Provide the (x, y) coordinate of the cell's center where the given text is located.  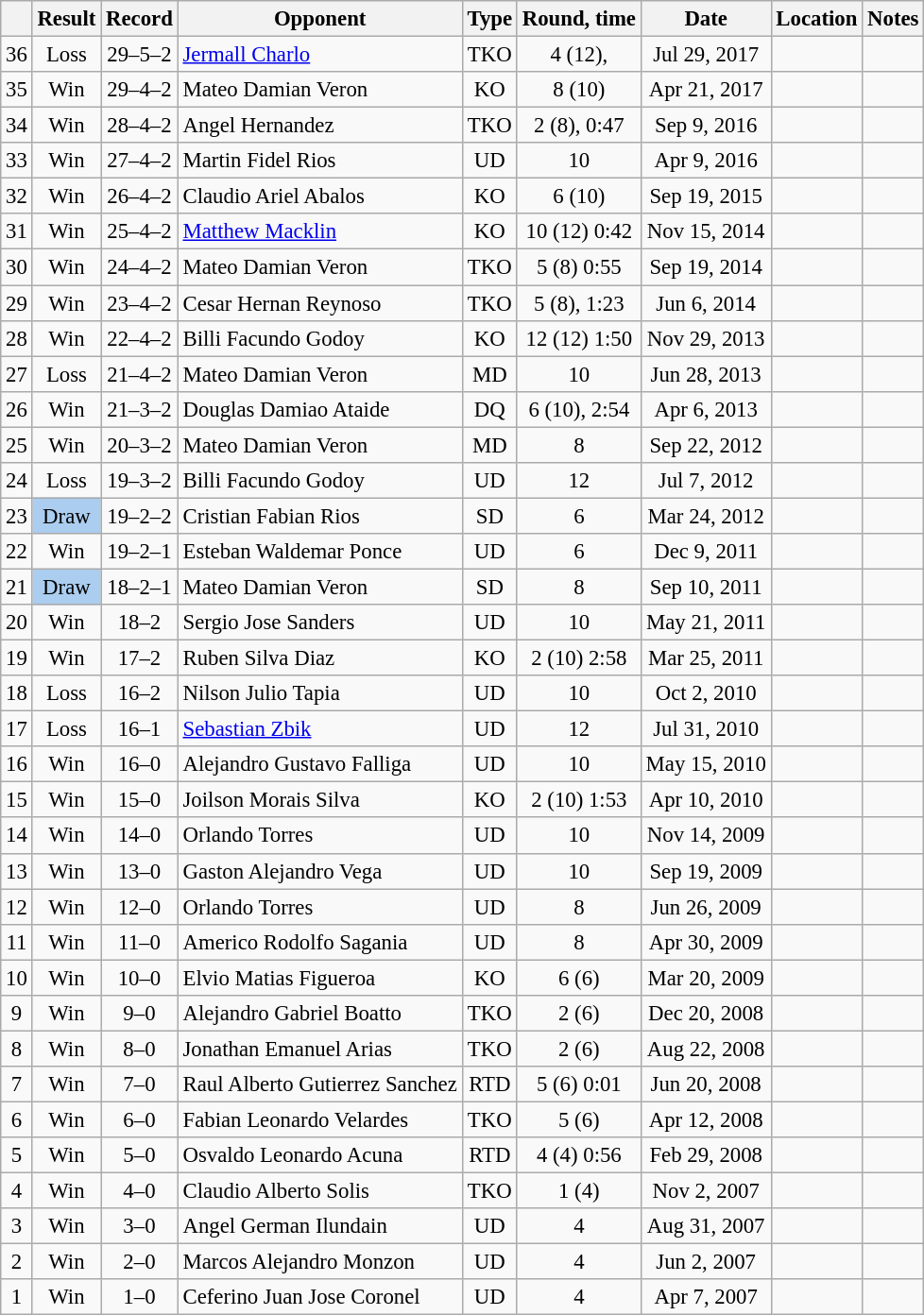
Nilson Julio Tapia (319, 693)
6 (10) (578, 196)
Sep 19, 2014 (706, 267)
May 15, 2010 (706, 764)
16–2 (140, 693)
Ruben Silva Diaz (319, 658)
Apr 9, 2016 (706, 161)
Marcos Alejandro Monzon (319, 1262)
Opponent (319, 19)
9–0 (140, 1014)
32 (17, 196)
DQ (489, 409)
5 (8) 0:55 (578, 267)
2 (10) 2:58 (578, 658)
Sep 19, 2015 (706, 196)
Aug 31, 2007 (706, 1226)
4 (4) 0:56 (578, 1155)
Fabian Leonardo Velardes (319, 1119)
9 (17, 1014)
12 (12) 1:50 (578, 338)
11–0 (140, 942)
5 (6) 0:01 (578, 1084)
13–0 (140, 871)
Jul 31, 2010 (706, 729)
24–4–2 (140, 267)
14–0 (140, 836)
2 (10) 1:53 (578, 800)
Angel German Ilundain (319, 1226)
22 (17, 552)
Alejandro Gabriel Boatto (319, 1014)
Sep 10, 2011 (706, 587)
23 (17, 516)
Claudio Alberto Solis (319, 1191)
Elvio Matias Figueroa (319, 978)
8 (10) (578, 90)
26–4–2 (140, 196)
3 (17, 1226)
Notes (894, 19)
Sep 22, 2012 (706, 445)
Cristian Fabian Rios (319, 516)
22–4–2 (140, 338)
20 (17, 623)
Oct 2, 2010 (706, 693)
17–2 (140, 658)
33 (17, 161)
6–0 (140, 1119)
Nov 15, 2014 (706, 231)
5 (6) (578, 1119)
21–4–2 (140, 374)
1–0 (140, 1297)
Claudio Ariel Abalos (319, 196)
Martin Fidel Rios (319, 161)
Feb 29, 2008 (706, 1155)
15 (17, 800)
10 (12) 0:42 (578, 231)
36 (17, 55)
Jun 6, 2014 (706, 303)
6 (6) (578, 978)
Douglas Damiao Ataide (319, 409)
11 (17, 942)
Dec 20, 2008 (706, 1014)
15–0 (140, 800)
29 (17, 303)
Sep 9, 2016 (706, 126)
Nov 14, 2009 (706, 836)
24 (17, 481)
21 (17, 587)
28 (17, 338)
34 (17, 126)
Location (816, 19)
Record (140, 19)
28–4–2 (140, 126)
Sergio Jose Sanders (319, 623)
Nov 29, 2013 (706, 338)
16 (17, 764)
5–0 (140, 1155)
5 (17, 1155)
Americo Rodolfo Sagania (319, 942)
Joilson Morais Silva (319, 800)
27–4–2 (140, 161)
10–0 (140, 978)
Jermall Charlo (319, 55)
Round, time (578, 19)
Matthew Macklin (319, 231)
Cesar Hernan Reynoso (319, 303)
12–0 (140, 907)
Apr 12, 2008 (706, 1119)
Sep 19, 2009 (706, 871)
Raul Alberto Gutierrez Sanchez (319, 1084)
30 (17, 267)
19 (17, 658)
29–5–2 (140, 55)
3–0 (140, 1226)
19–2–1 (140, 552)
Jonathan Emanuel Arias (319, 1049)
Apr 30, 2009 (706, 942)
Nov 2, 2007 (706, 1191)
Jun 20, 2008 (706, 1084)
Osvaldo Leonardo Acuna (319, 1155)
17 (17, 729)
Mar 25, 2011 (706, 658)
Apr 6, 2013 (706, 409)
7–0 (140, 1084)
23–4–2 (140, 303)
Angel Hernandez (319, 126)
8–0 (140, 1049)
Ceferino Juan Jose Coronel (319, 1297)
31 (17, 231)
Mar 20, 2009 (706, 978)
29–4–2 (140, 90)
Jul 29, 2017 (706, 55)
Mar 24, 2012 (706, 516)
Gaston Alejandro Vega (319, 871)
Jun 28, 2013 (706, 374)
2 (8), 0:47 (578, 126)
35 (17, 90)
Result (66, 19)
May 21, 2011 (706, 623)
Jun 26, 2009 (706, 907)
1 (4) (578, 1191)
20–3–2 (140, 445)
Apr 10, 2010 (706, 800)
6 (10), 2:54 (578, 409)
Aug 22, 2008 (706, 1049)
1 (17, 1297)
Dec 9, 2011 (706, 552)
Sebastian Zbik (319, 729)
21–3–2 (140, 409)
Date (706, 19)
2–0 (140, 1262)
16–0 (140, 764)
18–2 (140, 623)
4 (12), (578, 55)
2 (17, 1262)
19–3–2 (140, 481)
25 (17, 445)
Jul 7, 2012 (706, 481)
Type (489, 19)
25–4–2 (140, 231)
14 (17, 836)
5 (8), 1:23 (578, 303)
26 (17, 409)
Apr 7, 2007 (706, 1297)
18 (17, 693)
4–0 (140, 1191)
16–1 (140, 729)
27 (17, 374)
18–2–1 (140, 587)
7 (17, 1084)
Esteban Waldemar Ponce (319, 552)
Alejandro Gustavo Falliga (319, 764)
13 (17, 871)
Jun 2, 2007 (706, 1262)
19–2–2 (140, 516)
Apr 21, 2017 (706, 90)
